Locate the cell with the specified text and output its (X, Y) center coordinate. 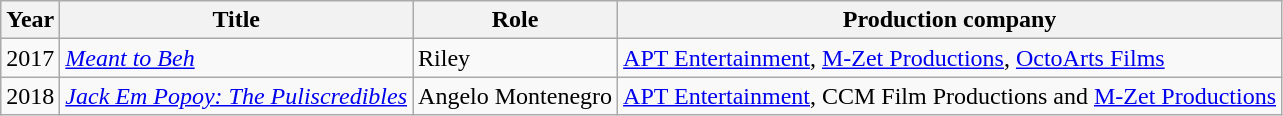
2018 (30, 96)
Year (30, 20)
Title (236, 20)
Angelo Montenegro (516, 96)
Riley (516, 58)
Production company (950, 20)
Role (516, 20)
APT Entertainment, M-Zet Productions, OctoArts Films (950, 58)
APT Entertainment, CCM Film Productions and M-Zet Productions (950, 96)
2017 (30, 58)
Jack Em Popoy: The Puliscredibles (236, 96)
Meant to Beh (236, 58)
